Capture the cell that displays the provided text and extract its (X, Y) central coordinate. 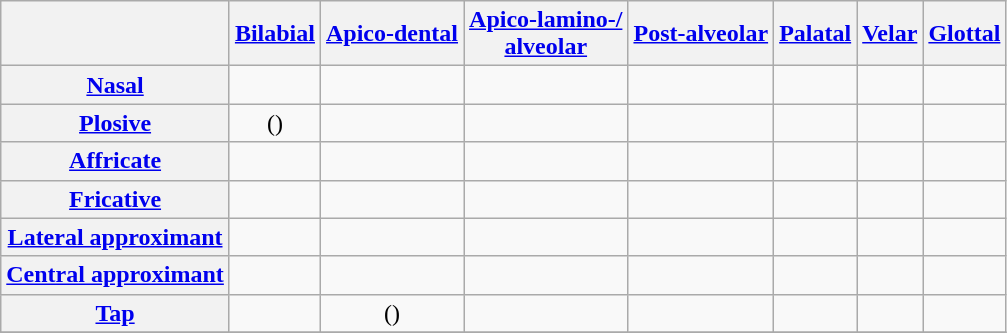
Glottal (964, 34)
Central approximant (116, 275)
Fricative (116, 199)
Velar (890, 34)
Tap (116, 313)
Bilabial (274, 34)
Palatal (816, 34)
Nasal (116, 85)
Plosive (116, 123)
Lateral approximant (116, 237)
Apico-lamino-/alveolar (546, 34)
Apico-dental (392, 34)
Affricate (116, 161)
Post-alveolar (701, 34)
